Search for the cell housing the specified text and yield its [X, Y] center coordinate. 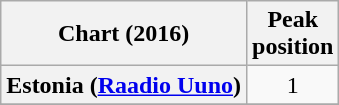
1 [293, 85]
Peakposition [293, 34]
Estonia (Raadio Uuno) [124, 85]
Chart (2016) [124, 34]
